Find where the given text appears and provide that cell's center as (X, Y) coordinate. 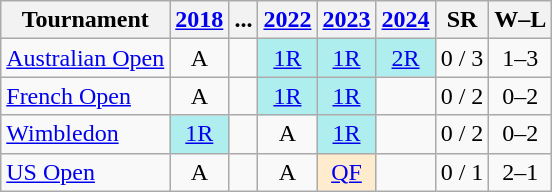
2023 (346, 20)
QF (346, 172)
2–1 (520, 172)
2022 (288, 20)
Australian Open (86, 58)
2R (406, 58)
French Open (86, 96)
Tournament (86, 20)
W–L (520, 20)
Wimbledon (86, 134)
0 / 3 (462, 58)
2024 (406, 20)
... (244, 20)
0 / 1 (462, 172)
1–3 (520, 58)
SR (462, 20)
US Open (86, 172)
2018 (200, 20)
